Search for the cell housing the specified text and yield its (x, y) center coordinate. 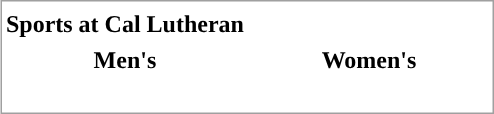
Men's (124, 60)
Women's (368, 60)
Sports at Cal Lutheran (124, 24)
